Capture the cell that displays the provided text and extract its [X, Y] central coordinate. 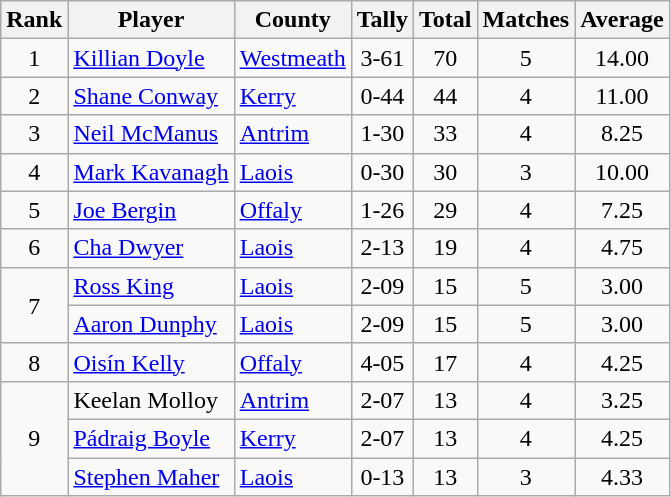
Player [151, 20]
1 [34, 58]
30 [445, 172]
19 [445, 248]
Shane Conway [151, 96]
11.00 [622, 96]
County [292, 20]
Stephen Maher [151, 477]
7.25 [622, 210]
9 [34, 438]
8 [34, 362]
Matches [526, 20]
2-13 [382, 248]
Killian Doyle [151, 58]
29 [445, 210]
0-13 [382, 477]
Oisín Kelly [151, 362]
0-44 [382, 96]
1-26 [382, 210]
Mark Kavanagh [151, 172]
Average [622, 20]
7 [34, 305]
Cha Dwyer [151, 248]
4.33 [622, 477]
17 [445, 362]
10.00 [622, 172]
6 [34, 248]
Westmeath [292, 58]
3-61 [382, 58]
44 [445, 96]
Pádraig Boyle [151, 438]
Total [445, 20]
Neil McManus [151, 134]
2 [34, 96]
0-30 [382, 172]
70 [445, 58]
14.00 [622, 58]
1-30 [382, 134]
Keelan Molloy [151, 400]
Aaron Dunphy [151, 324]
Joe Bergin [151, 210]
4.75 [622, 248]
4-05 [382, 362]
Rank [34, 20]
Tally [382, 20]
8.25 [622, 134]
Ross King [151, 286]
33 [445, 134]
3.25 [622, 400]
